Find where the given text appears and provide that cell's center as [X, Y] coordinate. 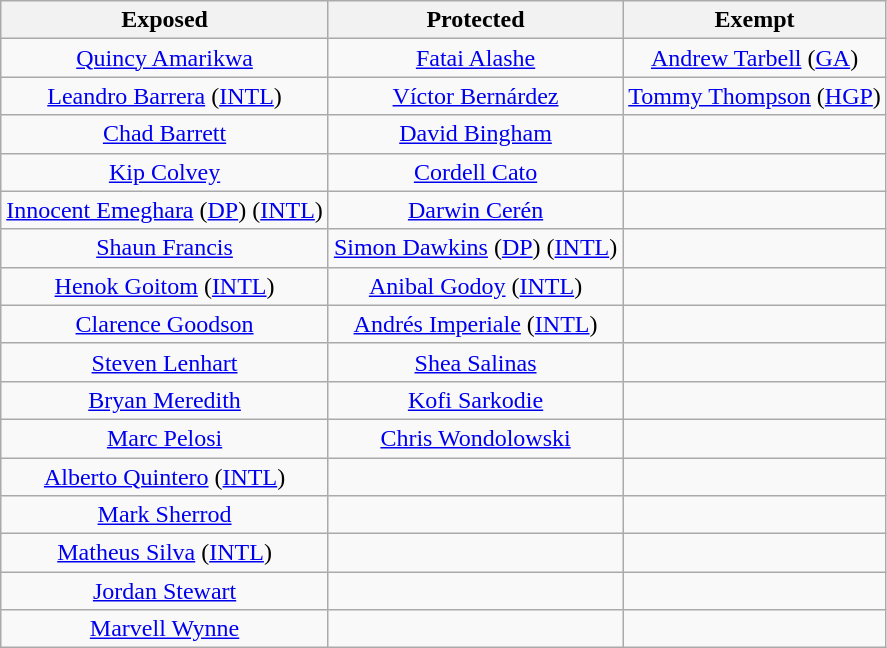
Bryan Meredith [165, 400]
Kofi Sarkodie [475, 400]
Clarence Goodson [165, 324]
Chris Wondolowski [475, 438]
Víctor Bernárdez [475, 96]
Exempt [755, 20]
Andrés Imperiale (INTL) [475, 324]
Quincy Amarikwa [165, 58]
Leandro Barrera (INTL) [165, 96]
Kip Colvey [165, 172]
Darwin Cerén [475, 210]
David Bingham [475, 134]
Shea Salinas [475, 362]
Innocent Emeghara (DP) (INTL) [165, 210]
Chad Barrett [165, 134]
Andrew Tarbell (GA) [755, 58]
Henok Goitom (INTL) [165, 286]
Anibal Godoy (INTL) [475, 286]
Jordan Stewart [165, 591]
Shaun Francis [165, 248]
Tommy Thompson (HGP) [755, 96]
Mark Sherrod [165, 515]
Steven Lenhart [165, 362]
Fatai Alashe [475, 58]
Matheus Silva (INTL) [165, 553]
Alberto Quintero (INTL) [165, 477]
Protected [475, 20]
Cordell Cato [475, 172]
Simon Dawkins (DP) (INTL) [475, 248]
Marvell Wynne [165, 629]
Exposed [165, 20]
Marc Pelosi [165, 438]
